Identify which cell holds the provided text, then report its [X, Y] central coordinate. 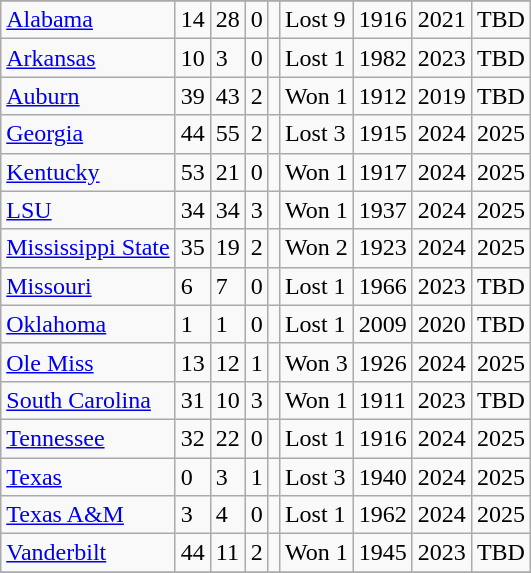
1923 [382, 248]
2021 [442, 20]
Tennessee [88, 438]
2019 [442, 96]
55 [228, 134]
1911 [382, 400]
1915 [382, 134]
1966 [382, 286]
1912 [382, 96]
Arkansas [88, 58]
1962 [382, 515]
21 [228, 172]
Ole Miss [88, 362]
11 [228, 553]
1940 [382, 477]
7 [228, 286]
Oklahoma [88, 324]
1926 [382, 362]
Alabama [88, 20]
1917 [382, 172]
South Carolina [88, 400]
LSU [88, 210]
4 [228, 515]
Auburn [88, 96]
12 [228, 362]
Kentucky [88, 172]
Texas [88, 477]
1945 [382, 553]
53 [192, 172]
28 [228, 20]
6 [192, 286]
39 [192, 96]
Won 2 [316, 248]
14 [192, 20]
Lost 9 [316, 20]
35 [192, 248]
2009 [382, 324]
22 [228, 438]
Won 3 [316, 362]
19 [228, 248]
Vanderbilt [88, 553]
43 [228, 96]
2020 [442, 324]
Missouri [88, 286]
31 [192, 400]
1982 [382, 58]
32 [192, 438]
1937 [382, 210]
13 [192, 362]
Georgia [88, 134]
Mississippi State [88, 248]
Texas A&M [88, 515]
